Detect which cell encompasses the target text, then output its (x, y) center coordinate. 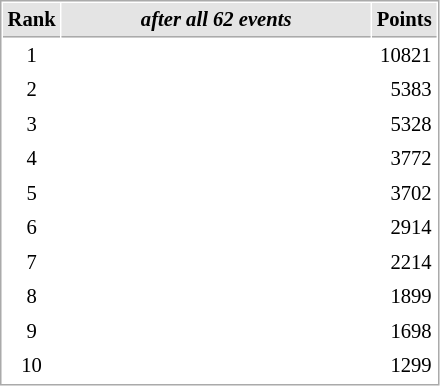
Points (404, 20)
5 (32, 194)
2214 (404, 262)
4 (32, 158)
1299 (404, 366)
1899 (404, 296)
5328 (404, 124)
9 (32, 332)
5383 (404, 90)
after all 62 events (216, 20)
2914 (404, 228)
10821 (404, 56)
1 (32, 56)
8 (32, 296)
1698 (404, 332)
6 (32, 228)
10 (32, 366)
3702 (404, 194)
3 (32, 124)
2 (32, 90)
Rank (32, 20)
7 (32, 262)
3772 (404, 158)
